Pinpoint the cell where the given text exists, returning its (x, y) midpoint coordinate. 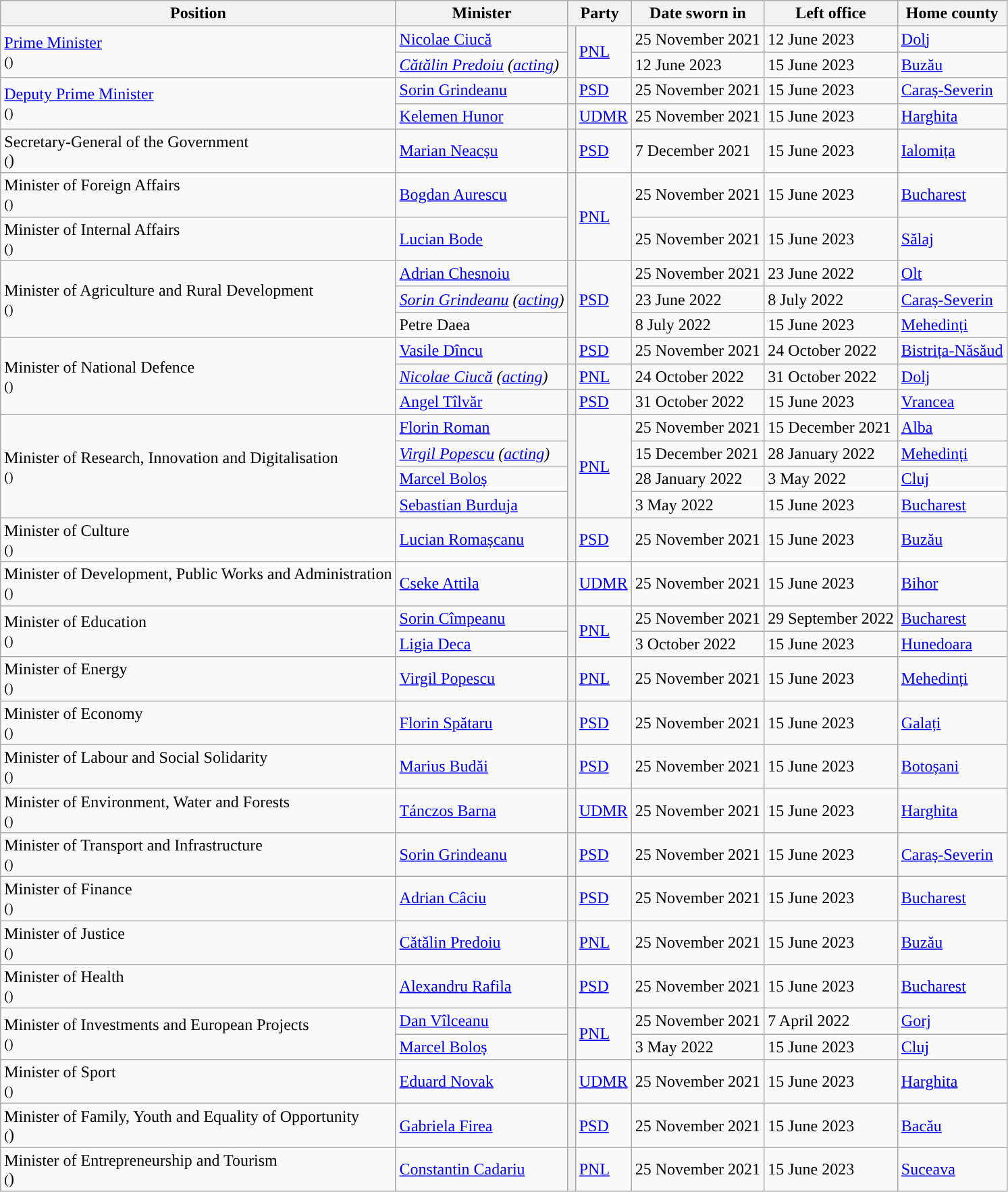
Angel Tîlvăr (482, 402)
Minister of Internal Affairs() (198, 239)
Nicolae Ciucă (acting) (482, 376)
Left office (831, 13)
Sălaj (952, 239)
Constantin Cadariu (482, 1169)
Lucian Romașcanu (482, 540)
Minister of Sport() (198, 1081)
7 December 2021 (697, 151)
Minister of Agriculture and Rural Development() (198, 299)
Tánczos Barna (482, 810)
Suceava (952, 1169)
29 September 2022 (831, 618)
Ialomița (952, 151)
Adrian Câciu (482, 898)
Minister of Education() (198, 631)
Minister of Health() (198, 987)
Ligia Deca (482, 644)
Minister of Investments and European Projects() (198, 1034)
Petre Daea (482, 325)
Alexandru Rafila (482, 987)
Minister of Family, Youth and Equality of Opportunity() (198, 1126)
Vrancea (952, 402)
Marius Budăi (482, 767)
Vasile Dîncu (482, 350)
Minister of Economy() (198, 722)
Bihor (952, 583)
Prime Minister() (198, 52)
Adrian Chesnoiu (482, 273)
Minister (482, 13)
Hunedoara (952, 644)
Minister of Environment, Water and Forests() (198, 810)
Minister of Transport and Infrastructure() (198, 855)
Dan Vîlceanu (482, 1021)
Minister of Energy() (198, 679)
Sebastian Burduja (482, 505)
Date sworn in (697, 13)
Party (600, 13)
Cătălin Predoiu (482, 942)
3 October 2022 (697, 644)
Gorj (952, 1021)
Gabriela Firea (482, 1126)
Minister of Entrepreneurship and Tourism() (198, 1169)
Lucian Bode (482, 239)
Sorin Cîmpeanu (482, 618)
Minister of National Defence() (198, 376)
Florin Roman (482, 428)
Minister of Justice() (198, 942)
Nicolae Ciucă (482, 39)
Virgil Popescu (acting) (482, 454)
Virgil Popescu (482, 679)
Marian Neacșu (482, 151)
Sorin Grindeanu (acting) (482, 299)
Botoșani (952, 767)
Home county (952, 13)
Minister of Research, Innovation and Digitalisation() (198, 466)
Secretary-General of the Government() (198, 151)
Eduard Novak (482, 1081)
Minister of Culture() (198, 540)
Deputy Prime Minister() (198, 103)
Bacău (952, 1126)
Position (198, 13)
Olt (952, 273)
Minister of Development, Public Works and Administration() (198, 583)
Minister of Finance() (198, 898)
Florin Spătaru (482, 722)
Kelemen Hunor (482, 116)
Bogdan Aurescu (482, 194)
7 April 2022 (831, 1021)
Cseke Attila (482, 583)
Bistrița-Năsăud (952, 350)
Minister of Labour and Social Solidarity() (198, 767)
Galați (952, 722)
Alba (952, 428)
Cătălin Predoiu (acting) (482, 65)
Minister of Foreign Affairs() (198, 194)
